From the cell containing the given text, extract its center point as (x, y) coordinate. 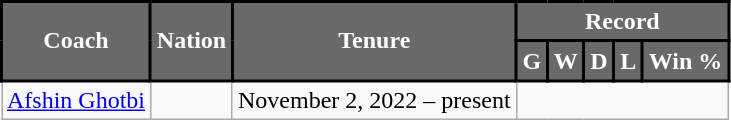
Coach (76, 42)
Nation (192, 42)
Tenure (374, 42)
November 2, 2022 – present (374, 100)
Win % (685, 61)
Record (622, 22)
W (566, 61)
L (628, 61)
Afshin Ghotbi (76, 100)
G (532, 61)
D (599, 61)
